From the cell containing the given text, extract its center point as [X, Y] coordinate. 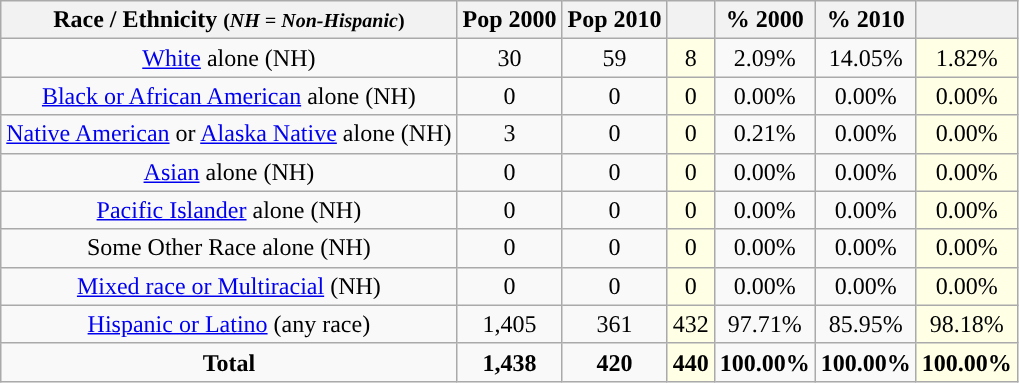
Pop 2010 [614, 20]
361 [614, 324]
Asian alone (NH) [229, 172]
Pop 2000 [510, 20]
85.95% [866, 324]
59 [614, 58]
2.09% [764, 58]
Total [229, 362]
Black or African American alone (NH) [229, 96]
White alone (NH) [229, 58]
1.82% [966, 58]
98.18% [966, 324]
1,438 [510, 362]
97.71% [764, 324]
8 [690, 58]
440 [690, 362]
Hispanic or Latino (any race) [229, 324]
30 [510, 58]
% 2000 [764, 20]
14.05% [866, 58]
% 2010 [866, 20]
432 [690, 324]
Race / Ethnicity (NH = Non-Hispanic) [229, 20]
Native American or Alaska Native alone (NH) [229, 134]
1,405 [510, 324]
0.21% [764, 134]
Mixed race or Multiracial (NH) [229, 286]
3 [510, 134]
420 [614, 362]
Pacific Islander alone (NH) [229, 210]
Some Other Race alone (NH) [229, 248]
